For the text-containing cell, return its midpoint in (X, Y) coordinate format. 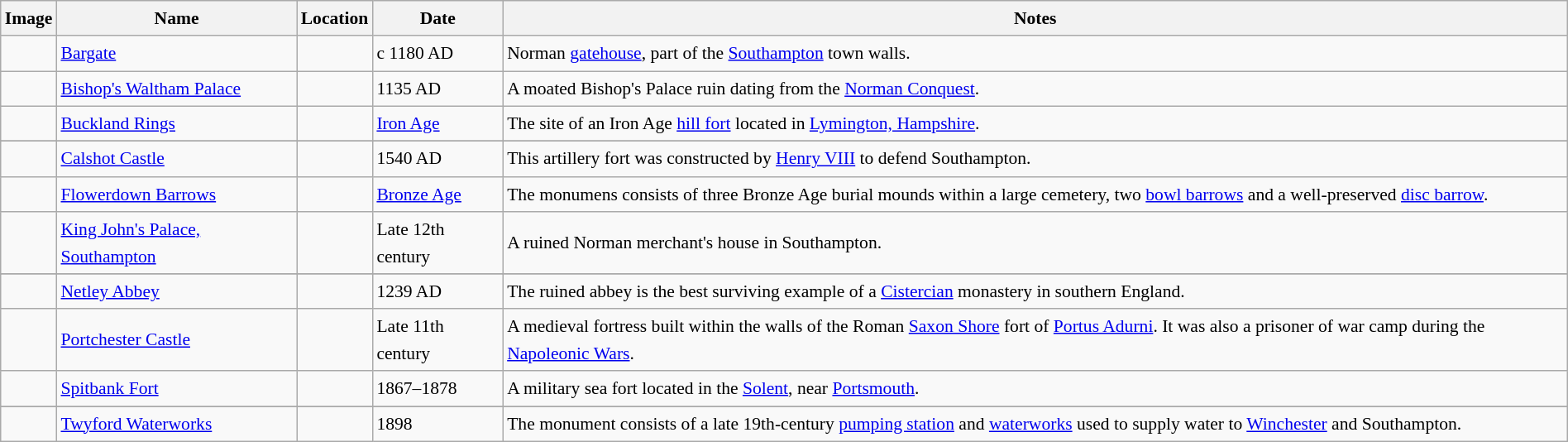
1898 (437, 424)
1239 AD (437, 291)
Portchester Castle (176, 341)
1867–1878 (437, 389)
Notes (1035, 18)
1540 AD (437, 159)
Late 12th century (437, 243)
c 1180 AD (437, 55)
Spitbank Fort (176, 389)
Location (335, 18)
The monument consists of a late 19th-century pumping station and waterworks used to supply water to Winchester and Southampton. (1035, 424)
Date (437, 18)
This artillery fort was constructed by Henry VIII to defend Southampton. (1035, 159)
1135 AD (437, 89)
Late 11th century (437, 341)
Netley Abbey (176, 291)
The monumens consists of three Bronze Age burial mounds within a large cemetery, two bowl barrows and a well-preserved disc barrow. (1035, 195)
Iron Age (437, 124)
A ruined Norman merchant's house in Southampton. (1035, 243)
The site of an Iron Age hill fort located in Lymington, Hampshire. (1035, 124)
Calshot Castle (176, 159)
Image (29, 18)
Norman gatehouse, part of the Southampton town walls. (1035, 55)
The ruined abbey is the best surviving example of a Cistercian monastery in southern England. (1035, 291)
Bronze Age (437, 195)
A military sea fort located in the Solent, near Portsmouth. (1035, 389)
Flowerdown Barrows (176, 195)
Buckland Rings (176, 124)
Twyford Waterworks (176, 424)
Bishop's Waltham Palace (176, 89)
Bargate (176, 55)
King John's Palace, Southampton (176, 243)
A moated Bishop's Palace ruin dating from the Norman Conquest. (1035, 89)
Name (176, 18)
